Output the [x, y] coordinate of the center of the cell containing the given text.  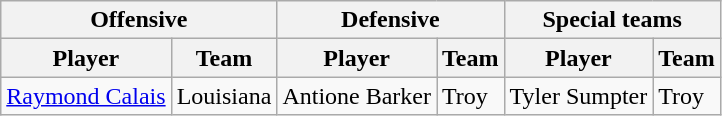
Offensive [139, 20]
Antione Barker [357, 96]
Louisiana [224, 96]
Defensive [390, 20]
Tyler Sumpter [578, 96]
Raymond Calais [86, 96]
Special teams [612, 20]
